Identify which cell holds the provided text, then report its (x, y) central coordinate. 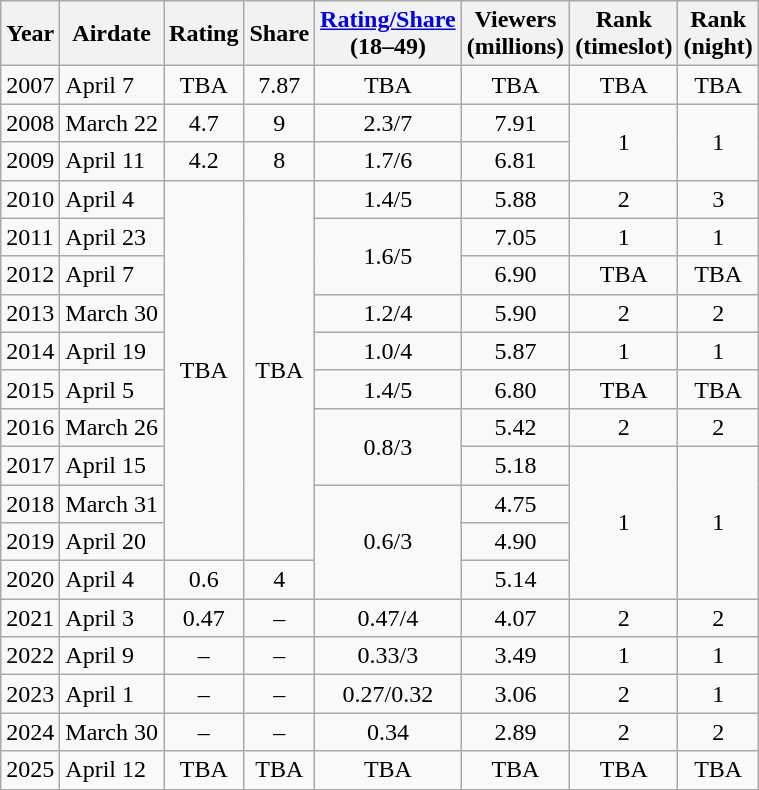
5.18 (515, 465)
April 12 (112, 770)
2009 (30, 161)
April 9 (112, 656)
2.89 (515, 732)
2010 (30, 199)
2020 (30, 580)
0.27/0.32 (388, 694)
2007 (30, 85)
1.0/4 (388, 351)
9 (280, 123)
0.8/3 (388, 446)
2022 (30, 656)
April 20 (112, 542)
4.7 (204, 123)
2017 (30, 465)
0.47 (204, 618)
4.75 (515, 503)
5.90 (515, 313)
Rating (204, 34)
Viewers(millions) (515, 34)
April 15 (112, 465)
2025 (30, 770)
4.2 (204, 161)
6.80 (515, 389)
April 3 (112, 618)
7.87 (280, 85)
5.88 (515, 199)
7.05 (515, 237)
2016 (30, 427)
5.87 (515, 351)
1.2/4 (388, 313)
2012 (30, 275)
March 22 (112, 123)
2021 (30, 618)
Rank(night) (718, 34)
April 19 (112, 351)
March 26 (112, 427)
3.06 (515, 694)
4 (280, 580)
4.90 (515, 542)
0.33/3 (388, 656)
1.6/5 (388, 256)
5.42 (515, 427)
Share (280, 34)
2013 (30, 313)
4.07 (515, 618)
2015 (30, 389)
0.34 (388, 732)
0.6/3 (388, 541)
2008 (30, 123)
5.14 (515, 580)
3 (718, 199)
3.49 (515, 656)
2018 (30, 503)
7.91 (515, 123)
2014 (30, 351)
6.90 (515, 275)
March 31 (112, 503)
2024 (30, 732)
April 11 (112, 161)
1.7/6 (388, 161)
0.6 (204, 580)
2019 (30, 542)
April 23 (112, 237)
Rank(timeslot) (624, 34)
Rating/Share(18–49) (388, 34)
April 1 (112, 694)
6.81 (515, 161)
April 5 (112, 389)
2.3/7 (388, 123)
8 (280, 161)
0.47/4 (388, 618)
Year (30, 34)
2011 (30, 237)
Airdate (112, 34)
2023 (30, 694)
